Detect which cell encompasses the target text, then output its (X, Y) center coordinate. 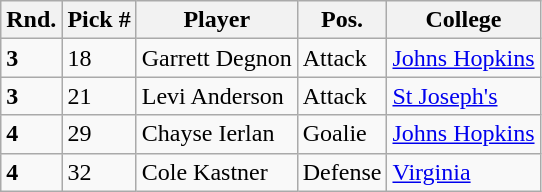
Garrett Degnon (216, 58)
21 (99, 96)
Pos. (342, 20)
32 (99, 172)
18 (99, 58)
Goalie (342, 134)
College (464, 20)
29 (99, 134)
Player (216, 20)
Chayse Ierlan (216, 134)
Cole Kastner (216, 172)
Pick # (99, 20)
St Joseph's (464, 96)
Virginia (464, 172)
Levi Anderson (216, 96)
Rnd. (32, 20)
Defense (342, 172)
